Pinpoint the cell where the given text exists, returning its (x, y) midpoint coordinate. 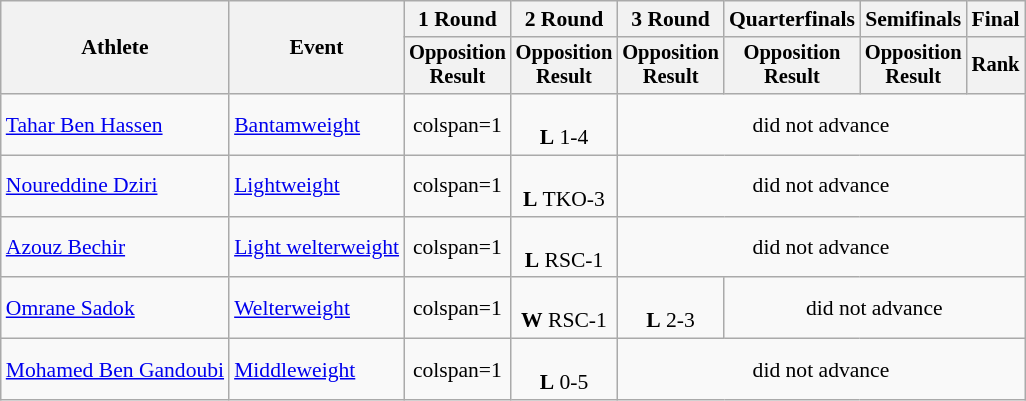
Light welterweight (316, 248)
Bantamweight (316, 124)
Event (316, 48)
3 Round (670, 19)
Tahar Ben Hassen (115, 124)
Mohamed Ben Gandoubi (115, 370)
Semifinals (914, 19)
2 Round (564, 19)
Athlete (115, 48)
L 2-3 (670, 308)
Omrane Sadok (115, 308)
L TKO-3 (564, 186)
Welterweight (316, 308)
Azouz Bechir (115, 248)
Lightweight (316, 186)
Middleweight (316, 370)
L RSC-1 (564, 248)
1 Round (458, 19)
L 1-4 (564, 124)
W RSC-1 (564, 308)
Quarterfinals (792, 19)
Final (995, 19)
Noureddine Dziri (115, 186)
Rank (995, 66)
L 0-5 (564, 370)
